Capture the cell that displays the provided text and extract its [X, Y] central coordinate. 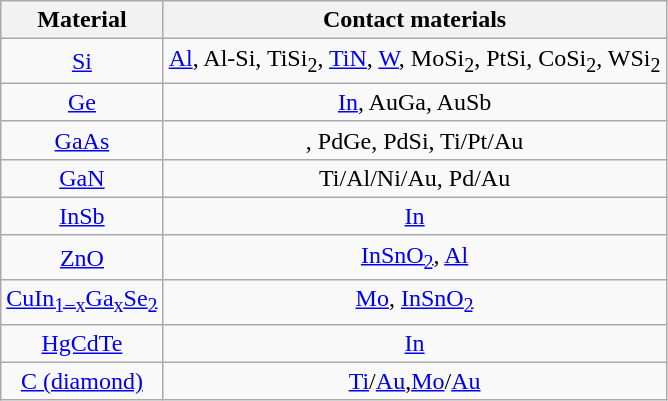
HgCdTe [82, 343]
Ti/Al/Ni/Au, Pd/Au [414, 178]
In, AuGa, AuSb [414, 102]
Si [82, 61]
InSnO2, Al [414, 257]
C (diamond) [82, 381]
Al, Al-Si, TiSi2, TiN, W, MoSi2, PtSi, CoSi2, WSi2 [414, 61]
Contact materials [414, 20]
InSb [82, 216]
Material [82, 20]
GaAs [82, 140]
Ge [82, 102]
ZnO [82, 257]
Mo, InSnO2 [414, 302]
, PdGe, PdSi, Ti/Pt/Au [414, 140]
CuIn1−xGaxSe2 [82, 302]
Ti/Au,Mo/Au [414, 381]
GaN [82, 178]
